For the text-containing cell, return its midpoint in [x, y] coordinate format. 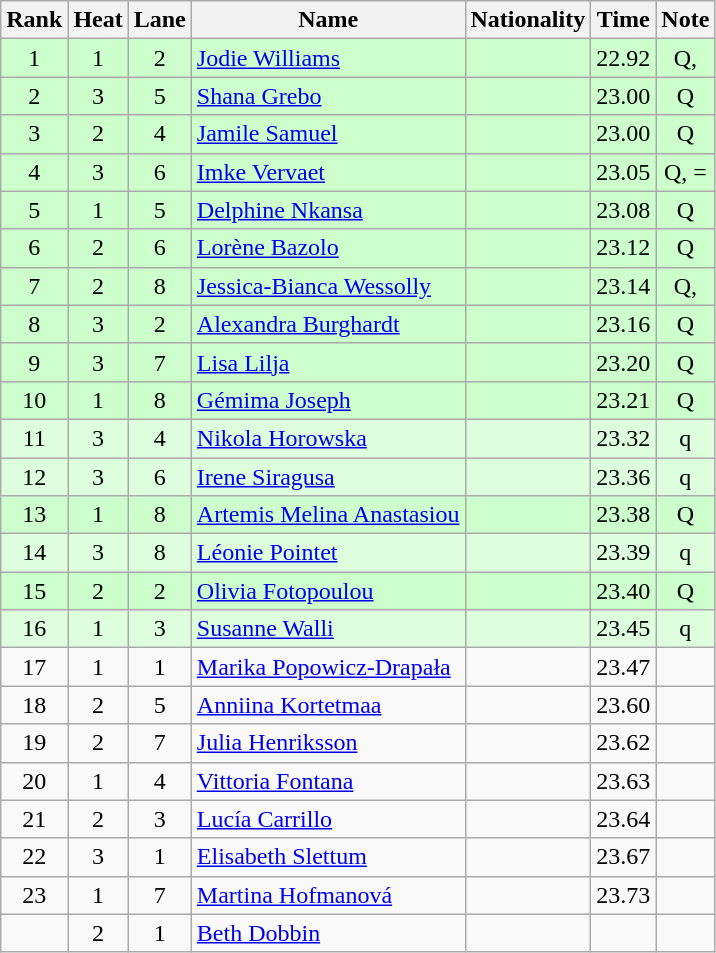
9 [34, 362]
23.39 [624, 553]
23.47 [624, 667]
Lisa Lilja [328, 362]
Alexandra Burghardt [328, 324]
23.73 [624, 895]
23.32 [624, 438]
23.16 [624, 324]
14 [34, 553]
23.36 [624, 477]
Susanne Walli [328, 629]
23.20 [624, 362]
Olivia Fotopoulou [328, 591]
Beth Dobbin [328, 933]
Gémima Joseph [328, 400]
Note [686, 20]
23.21 [624, 400]
23.62 [624, 743]
23.67 [624, 857]
15 [34, 591]
23 [34, 895]
Anniina Kortetmaa [328, 705]
11 [34, 438]
Lane [160, 20]
Elisabeth Slettum [328, 857]
18 [34, 705]
Rank [34, 20]
Julia Henriksson [328, 743]
23.63 [624, 781]
Artemis Melina Anastasiou [328, 515]
23.14 [624, 286]
23.60 [624, 705]
22 [34, 857]
Irene Siragusa [328, 477]
Jodie Williams [328, 58]
23.05 [624, 172]
Léonie Pointet [328, 553]
Marika Popowicz-Drapała [328, 667]
16 [34, 629]
23.08 [624, 210]
Martina Hofmanová [328, 895]
22.92 [624, 58]
Nikola Horowska [328, 438]
Heat [98, 20]
Name [328, 20]
23.12 [624, 248]
Lucía Carrillo [328, 819]
17 [34, 667]
10 [34, 400]
Q, = [686, 172]
13 [34, 515]
23.64 [624, 819]
Delphine Nkansa [328, 210]
Time [624, 20]
23.38 [624, 515]
19 [34, 743]
Lorène Bazolo [328, 248]
23.40 [624, 591]
Nationality [528, 20]
Imke Vervaet [328, 172]
21 [34, 819]
Shana Grebo [328, 96]
12 [34, 477]
23.45 [624, 629]
Jessica-Bianca Wessolly [328, 286]
Jamile Samuel [328, 134]
20 [34, 781]
Vittoria Fontana [328, 781]
